From the cell containing the given text, extract its center point as (X, Y) coordinate. 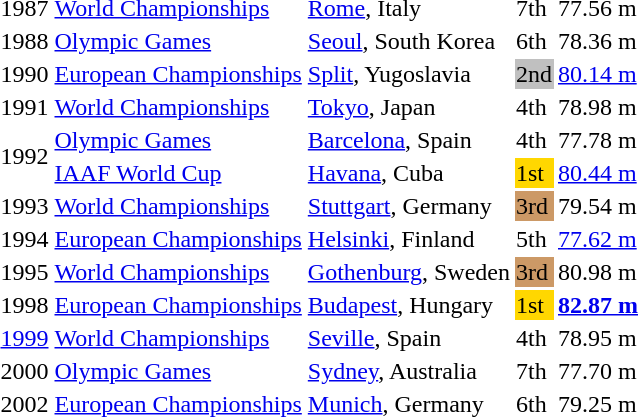
6th (534, 41)
IAAF World Cup (178, 173)
7th (534, 371)
Split, Yugoslavia (408, 74)
Budapest, Hungary (408, 305)
5th (534, 239)
Seville, Spain (408, 338)
Tokyo, Japan (408, 107)
2nd (534, 74)
Barcelona, Spain (408, 140)
Havana, Cuba (408, 173)
Helsinki, Finland (408, 239)
Stuttgart, Germany (408, 206)
Gothenburg, Sweden (408, 272)
Seoul, South Korea (408, 41)
Sydney, Australia (408, 371)
